Determine the [X, Y] coordinate at the center of the cell enclosing the given text.  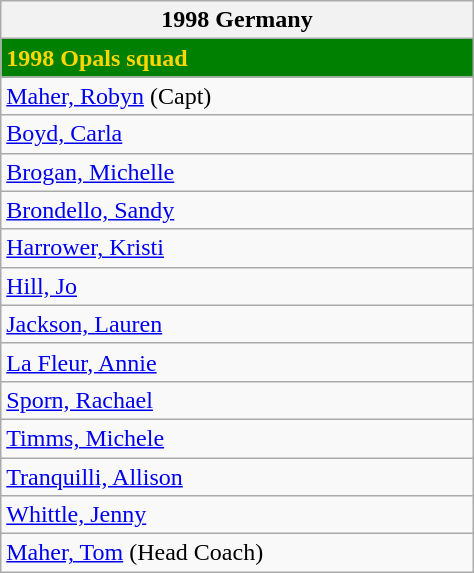
1998 Germany [237, 20]
Tranquilli, Allison [237, 477]
Maher, Robyn (Capt) [237, 96]
Maher, Tom (Head Coach) [237, 553]
La Fleur, Annie [237, 362]
Timms, Michele [237, 438]
Hill, Jo [237, 286]
Brogan, Michelle [237, 172]
Whittle, Jenny [237, 515]
Sporn, Rachael [237, 400]
Jackson, Lauren [237, 324]
Brondello, Sandy [237, 210]
1998 Opals squad [237, 58]
Harrower, Kristi [237, 248]
Boyd, Carla [237, 134]
